Pinpoint the cell where the given text exists, returning its (x, y) midpoint coordinate. 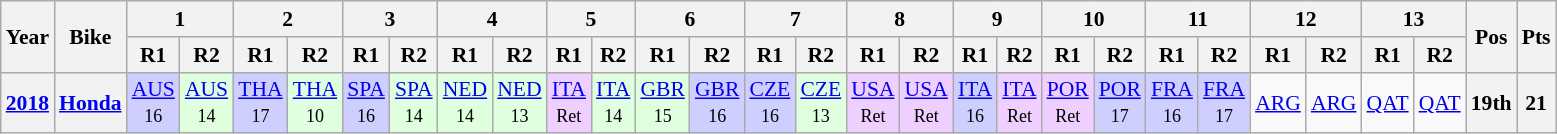
Year (28, 36)
SPA16 (366, 102)
Honda (90, 102)
7 (795, 19)
12 (1306, 19)
FRA16 (1172, 102)
Pos (1492, 36)
5 (592, 19)
Bike (90, 36)
FRA17 (1224, 102)
9 (998, 19)
PORRet (1068, 102)
1 (180, 19)
NED14 (465, 102)
POR17 (1120, 102)
19th (1492, 102)
ITA16 (975, 102)
21 (1536, 102)
CZE16 (770, 102)
2018 (28, 102)
11 (1198, 19)
GBR15 (662, 102)
SPA14 (414, 102)
ITA14 (613, 102)
THA10 (315, 102)
Pts (1536, 36)
AUS16 (154, 102)
8 (900, 19)
NED13 (519, 102)
AUS14 (206, 102)
CZE13 (820, 102)
10 (1094, 19)
4 (492, 19)
THA17 (260, 102)
13 (1414, 19)
6 (690, 19)
2 (288, 19)
3 (390, 19)
GBR16 (718, 102)
